From the cell containing the given text, extract its center point as (X, Y) coordinate. 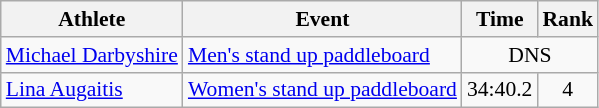
Time (500, 19)
Rank (568, 19)
Men's stand up paddleboard (322, 55)
Event (322, 19)
Lina Augaitis (92, 90)
Women's stand up paddleboard (322, 90)
Athlete (92, 19)
Michael Darbyshire (92, 55)
DNS (530, 55)
4 (568, 90)
34:40.2 (500, 90)
